Determine the [x, y] coordinate at the center of the cell enclosing the given text.  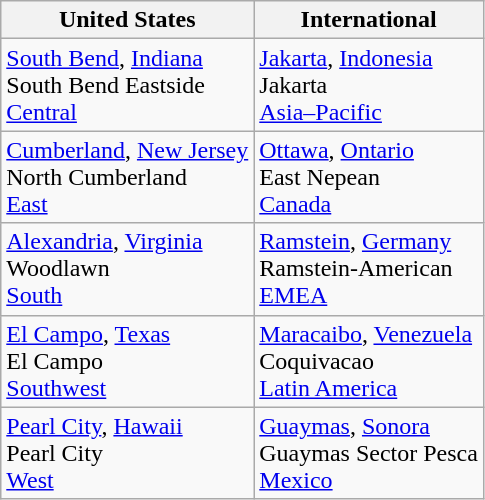
Pearl City, Hawaii Pearl CityWest [128, 453]
United States [128, 20]
Cumberland, New Jersey North Cumberland East [128, 177]
South Bend, Indiana South Bend Eastside Central [128, 85]
Ramstein, Germany Ramstein-American EMEA [369, 269]
Alexandria, Virginia Woodlawn South [128, 269]
Ottawa, Ontario East Nepean Canada [369, 177]
Guaymas, Sonora Guaymas Sector Pesca Mexico [369, 453]
International [369, 20]
Maracaibo, Venezuela Coquivacao Latin America [369, 361]
El Campo, Texas El Campo Southwest [128, 361]
Jakarta, IndonesiaJakartaAsia–Pacific [369, 85]
